Scan for the cell matching the given text and deliver its [X, Y] coordinate at center. 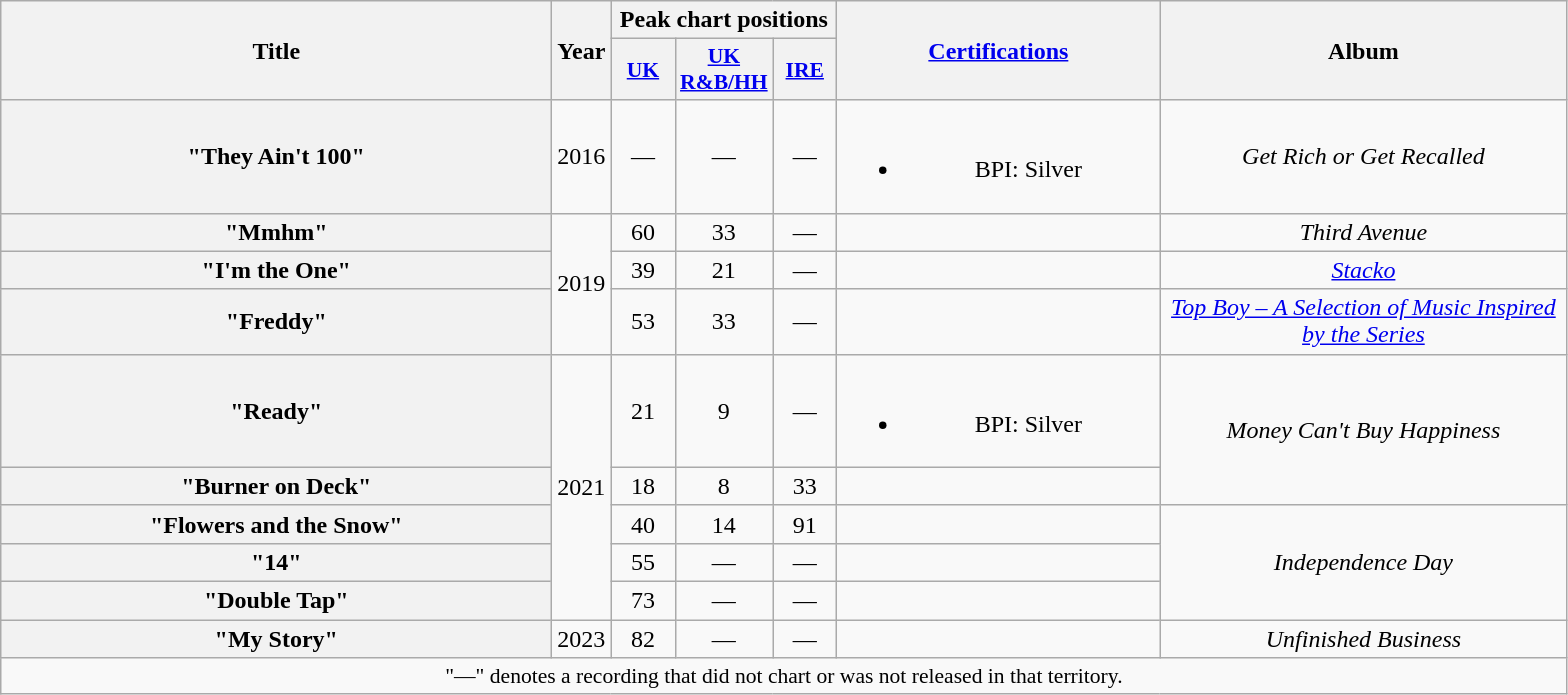
Get Rich or Get Recalled [1364, 156]
91 [805, 524]
14 [724, 524]
"I'm the One" [276, 270]
39 [643, 270]
40 [643, 524]
IRE [805, 70]
Album [1364, 50]
8 [724, 486]
2021 [582, 486]
"Double Tap" [276, 600]
Third Avenue [1364, 232]
Top Boy – A Selection of Music Inspired by the Series [1364, 322]
"Ready" [276, 410]
2016 [582, 156]
9 [724, 410]
"—" denotes a recording that did not chart or was not released in that territory. [784, 676]
Stacko [1364, 270]
Title [276, 50]
"They Ain't 100" [276, 156]
Year [582, 50]
60 [643, 232]
73 [643, 600]
55 [643, 562]
2023 [582, 639]
Peak chart positions [724, 20]
UK [643, 70]
"Flowers and the Snow" [276, 524]
"My Story" [276, 639]
"Freddy" [276, 322]
Unfinished Business [1364, 639]
Certifications [998, 50]
53 [643, 322]
Independence Day [1364, 562]
18 [643, 486]
2019 [582, 284]
"Burner on Deck" [276, 486]
UKR&B/HH [724, 70]
Money Can't Buy Happiness [1364, 430]
"Mmhm" [276, 232]
"14" [276, 562]
82 [643, 639]
